Capture the cell that displays the provided text and extract its (x, y) central coordinate. 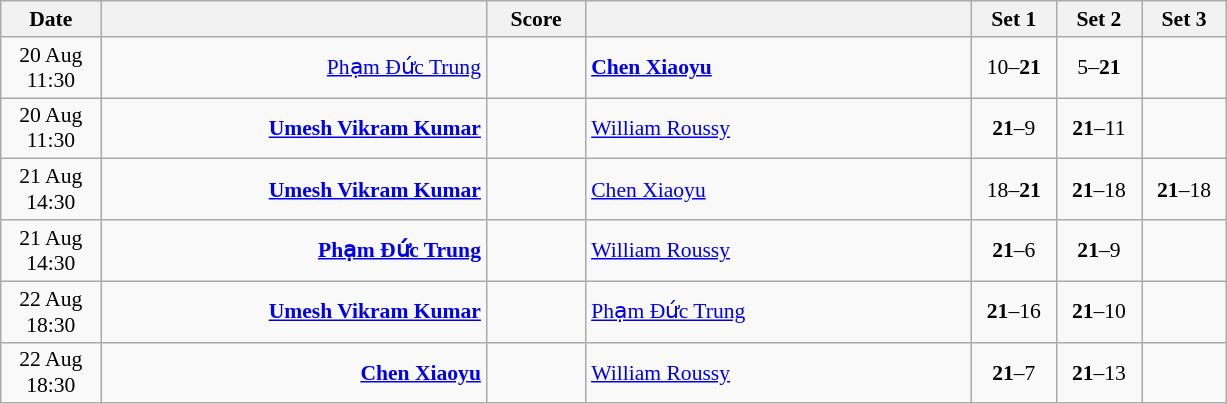
Score (536, 19)
21–13 (1098, 372)
21–6 (1014, 250)
21–7 (1014, 372)
18–21 (1014, 190)
21–10 (1098, 312)
Set 3 (1184, 19)
21–11 (1098, 128)
Date (51, 19)
5–21 (1098, 68)
Set 2 (1098, 19)
10–21 (1014, 68)
21–16 (1014, 312)
Set 1 (1014, 19)
